Scan for the cell matching the given text and deliver its (X, Y) coordinate at center. 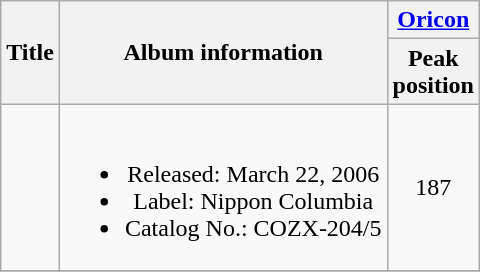
187 (433, 188)
Peakposition (433, 72)
Title (30, 52)
Album information (223, 52)
Released: March 22, 2006Label: Nippon ColumbiaCatalog No.: COZX-204/5 (223, 188)
Oricon (433, 20)
